Output the [x, y] coordinate of the center of the cell containing the given text.  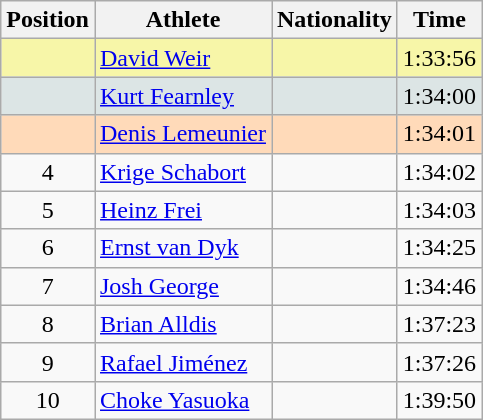
1:34:25 [439, 248]
6 [48, 248]
Kurt Fearnley [182, 96]
9 [48, 362]
1:37:23 [439, 324]
Josh George [182, 286]
1:34:02 [439, 172]
Denis Lemeunier [182, 134]
Athlete [182, 20]
1:33:56 [439, 58]
Ernst van Dyk [182, 248]
Position [48, 20]
Krige Schabort [182, 172]
1:34:00 [439, 96]
1:37:26 [439, 362]
Brian Alldis [182, 324]
Heinz Frei [182, 210]
7 [48, 286]
8 [48, 324]
1:34:46 [439, 286]
David Weir [182, 58]
Choke Yasuoka [182, 400]
Rafael Jiménez [182, 362]
Nationality [335, 20]
Time [439, 20]
5 [48, 210]
4 [48, 172]
1:39:50 [439, 400]
10 [48, 400]
1:34:01 [439, 134]
1:34:03 [439, 210]
